Output the [x, y] coordinate of the center of the cell containing the given text.  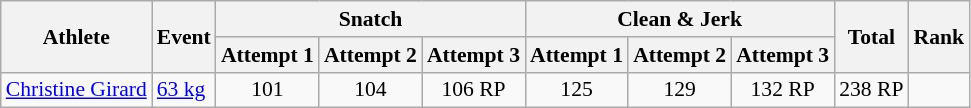
101 [268, 90]
Snatch [370, 19]
238 RP [871, 90]
106 RP [474, 90]
Event [184, 36]
132 RP [782, 90]
Clean & Jerk [680, 19]
Total [871, 36]
Rank [940, 36]
125 [576, 90]
63 kg [184, 90]
129 [680, 90]
104 [370, 90]
Christine Girard [76, 90]
Athlete [76, 36]
